Output the [x, y] coordinate of the center of the cell containing the given text.  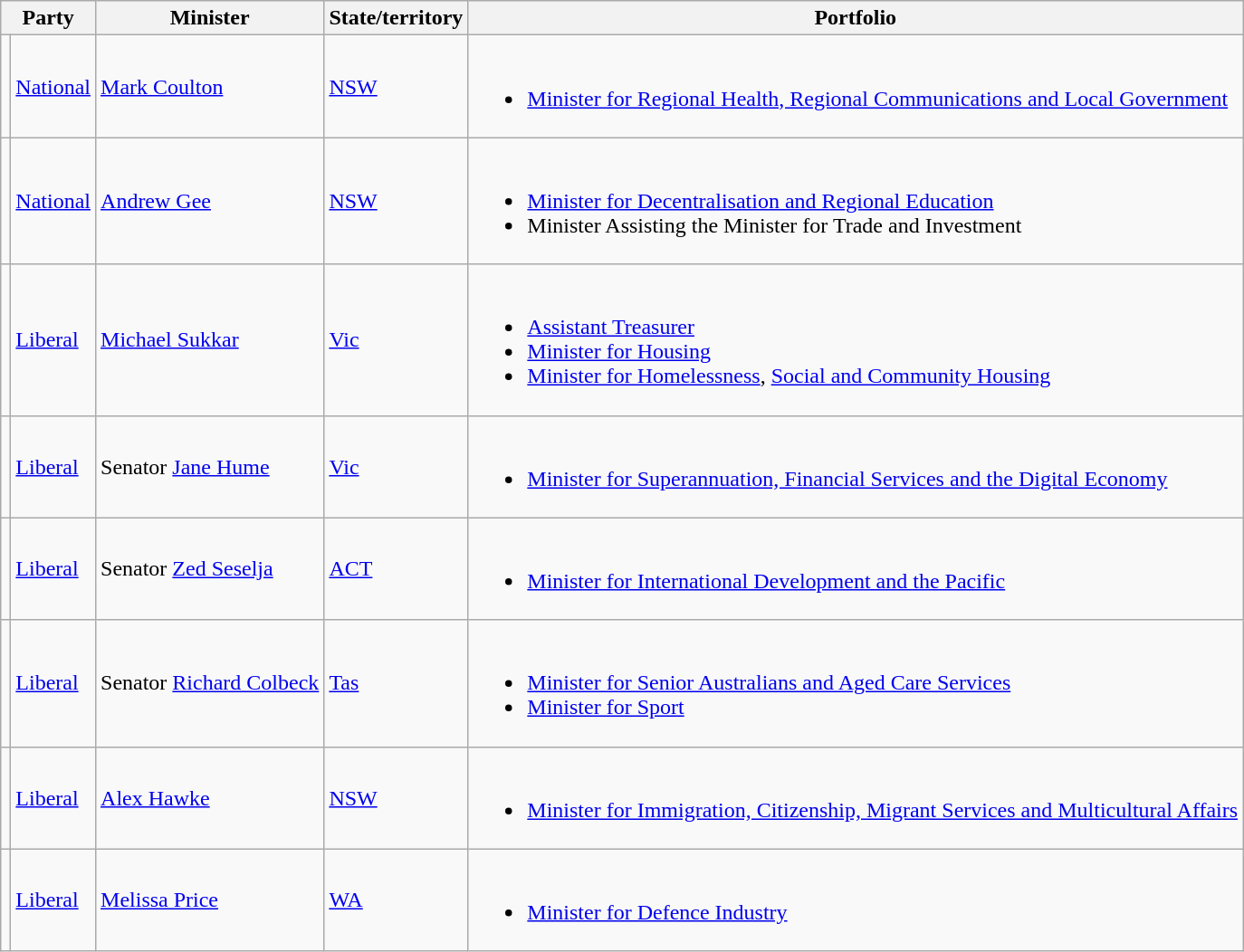
Portfolio [856, 18]
Party [49, 18]
Minister for International Development and the Pacific [856, 568]
Melissa Price [210, 900]
WA [397, 900]
State/territory [397, 18]
Minister for Superannuation, Financial Services and the Digital Economy [856, 467]
Minister for Defence Industry [856, 900]
Tas [397, 683]
Senator Jane Hume [210, 467]
Michael Sukkar [210, 340]
Minister for Regional Health, Regional Communications and Local Government [856, 87]
Minister for Senior Australians and Aged Care ServicesMinister for Sport [856, 683]
Senator Zed Seselja [210, 568]
Assistant TreasurerMinister for HousingMinister for Homelessness, Social and Community Housing [856, 340]
Alex Hawke [210, 798]
Minister for Immigration, Citizenship, Migrant Services and Multicultural Affairs [856, 798]
Senator Richard Colbeck [210, 683]
Minister for Decentralisation and Regional EducationMinister Assisting the Minister for Trade and Investment [856, 201]
Mark Coulton [210, 87]
ACT [397, 568]
Minister [210, 18]
Andrew Gee [210, 201]
